Identify which cell holds the provided text, then report its [X, Y] central coordinate. 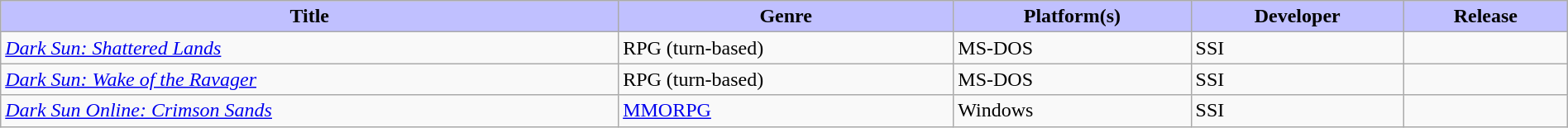
Dark Sun: Shattered Lands [309, 48]
Dark Sun Online: Crimson Sands [309, 111]
Platform(s) [1072, 17]
Genre [786, 17]
Developer [1297, 17]
Title [309, 17]
Windows [1072, 111]
Dark Sun: Wake of the Ravager [309, 79]
Release [1485, 17]
MMORPG [786, 111]
